Search for the cell housing the specified text and yield its [X, Y] center coordinate. 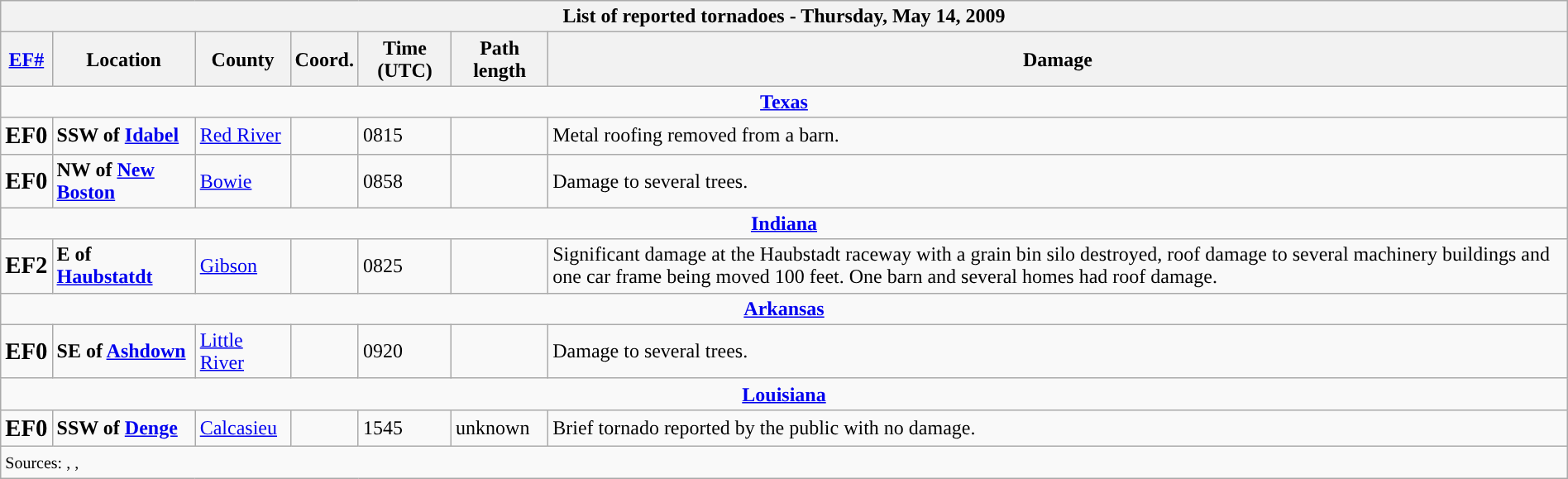
List of reported tornadoes - Thursday, May 14, 2009 [784, 17]
EF# [26, 60]
0920 [404, 351]
SSW of Idabel [124, 136]
Time (UTC) [404, 60]
Metal roofing removed from a barn. [1059, 136]
Damage [1059, 60]
Little River [243, 351]
County [243, 60]
1545 [404, 428]
NW of New Boston [124, 180]
Bowie [243, 180]
Red River [243, 136]
0815 [404, 136]
unknown [500, 428]
Indiana [784, 223]
0858 [404, 180]
Arkansas [784, 309]
Location [124, 60]
Gibson [243, 266]
SSW of Denge [124, 428]
Louisiana [784, 394]
EF2 [26, 266]
SE of Ashdown [124, 351]
Path length [500, 60]
Sources: , , [784, 462]
0825 [404, 266]
Coord. [324, 60]
Calcasieu [243, 428]
E of Haubstatdt [124, 266]
Texas [784, 102]
Brief tornado reported by the public with no damage. [1059, 428]
